Identify which cell holds the provided text, then report its [x, y] central coordinate. 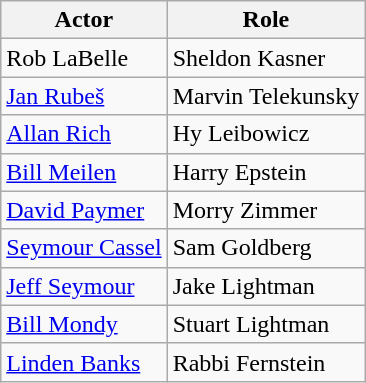
Hy Leibowicz [266, 134]
Bill Mondy [84, 324]
Sam Goldberg [266, 248]
Sheldon Kasner [266, 58]
Morry Zimmer [266, 210]
David Paymer [84, 210]
Jeff Seymour [84, 286]
Actor [84, 20]
Linden Banks [84, 362]
Jan Rubeš [84, 96]
Harry Epstein [266, 172]
Allan Rich [84, 134]
Stuart Lightman [266, 324]
Jake Lightman [266, 286]
Bill Meilen [84, 172]
Marvin Telekunsky [266, 96]
Rob LaBelle [84, 58]
Seymour Cassel [84, 248]
Role [266, 20]
Rabbi Fernstein [266, 362]
